Identify which cell holds the provided text, then report its (X, Y) central coordinate. 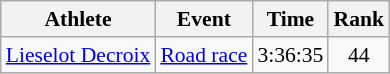
44 (358, 55)
Road race (204, 55)
Time (290, 19)
Rank (358, 19)
Event (204, 19)
3:36:35 (290, 55)
Athlete (78, 19)
Lieselot Decroix (78, 55)
